Capture the cell that displays the provided text and extract its (x, y) central coordinate. 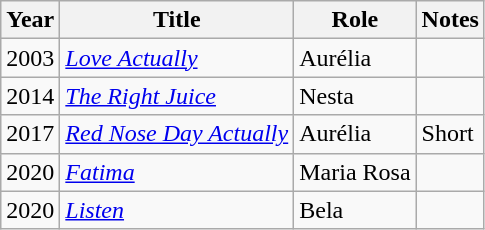
Red Nose Day Actually (177, 134)
Bela (355, 210)
Title (177, 20)
Role (355, 20)
Love Actually (177, 58)
Year (30, 20)
2003 (30, 58)
Short (450, 134)
The Right Juice (177, 96)
2017 (30, 134)
Maria Rosa (355, 172)
Fatima (177, 172)
2014 (30, 96)
Notes (450, 20)
Listen (177, 210)
Nesta (355, 96)
